Find where the given text appears and provide that cell's center as [X, Y] coordinate. 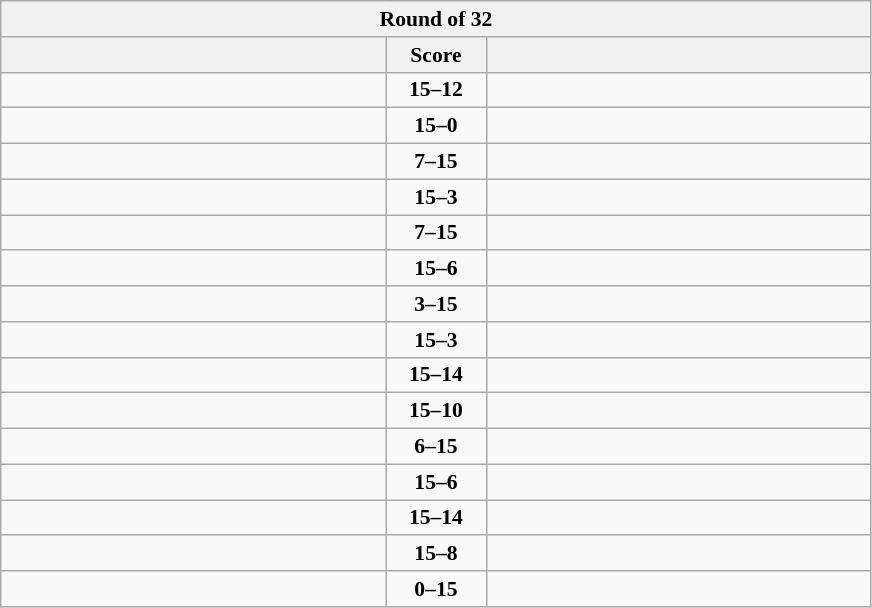
15–0 [436, 126]
15–8 [436, 554]
Round of 32 [436, 19]
15–10 [436, 411]
15–12 [436, 90]
Score [436, 55]
6–15 [436, 447]
0–15 [436, 589]
3–15 [436, 304]
